Determine the [X, Y] coordinate at the center of the cell enclosing the given text.  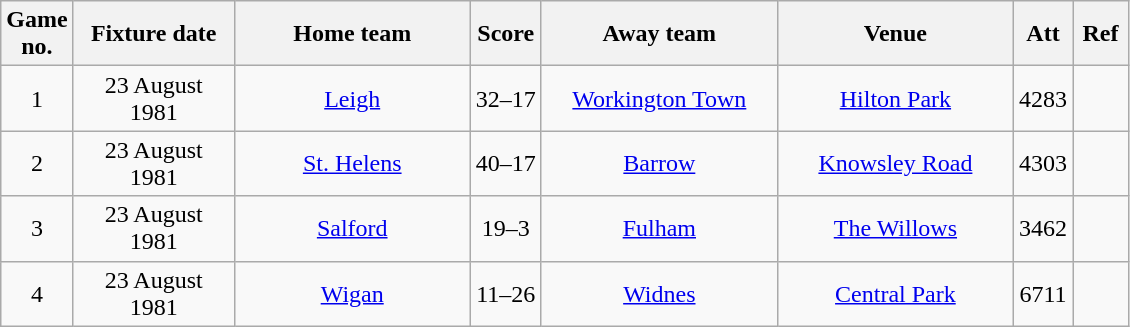
Salford [352, 228]
2 [37, 164]
4303 [1042, 164]
11–26 [506, 294]
Fulham [659, 228]
Ref [1100, 34]
Score [506, 34]
6711 [1042, 294]
Knowsley Road [895, 164]
Fixture date [154, 34]
Barrow [659, 164]
4283 [1042, 98]
Hilton Park [895, 98]
Away team [659, 34]
The Willows [895, 228]
Game no. [37, 34]
Leigh [352, 98]
1 [37, 98]
Venue [895, 34]
40–17 [506, 164]
Wigan [352, 294]
19–3 [506, 228]
3 [37, 228]
St. Helens [352, 164]
Workington Town [659, 98]
Widnes [659, 294]
32–17 [506, 98]
3462 [1042, 228]
4 [37, 294]
Home team [352, 34]
Att [1042, 34]
Central Park [895, 294]
